Pinpoint the cell where the given text exists, returning its [x, y] midpoint coordinate. 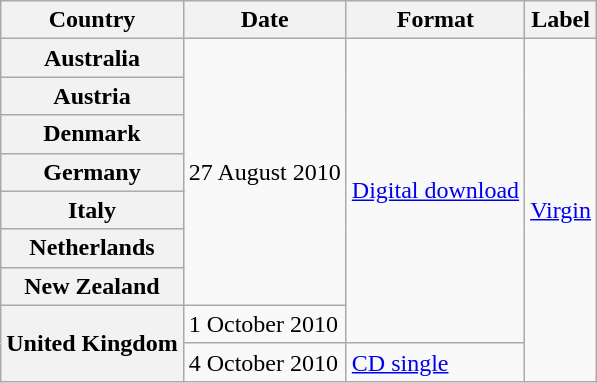
Australia [92, 58]
United Kingdom [92, 343]
27 August 2010 [264, 172]
Denmark [92, 134]
Digital download [435, 191]
Label [561, 20]
Format [435, 20]
Virgin [561, 210]
1 October 2010 [264, 324]
4 October 2010 [264, 362]
CD single [435, 362]
Germany [92, 172]
Country [92, 20]
Date [264, 20]
Netherlands [92, 248]
New Zealand [92, 286]
Austria [92, 96]
Italy [92, 210]
